Provide the [x, y] coordinate of the cell's center where the given text is located.  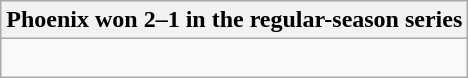
Phoenix won 2–1 in the regular-season series [234, 20]
